Find where the given text appears and provide that cell's center as (x, y) coordinate. 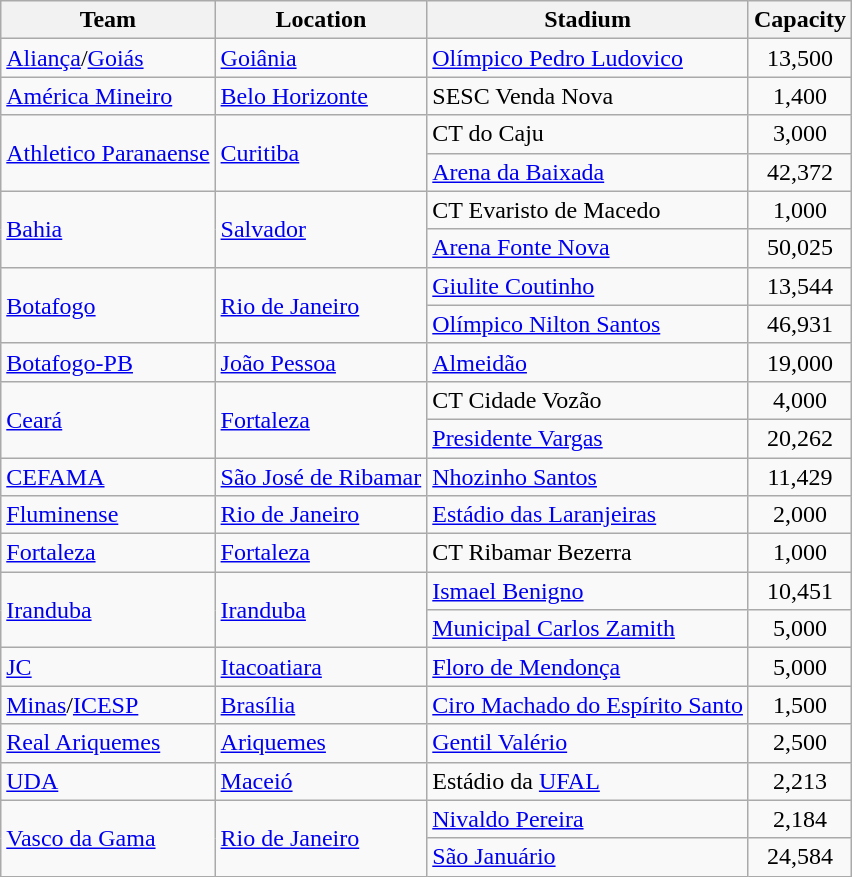
19,000 (800, 362)
Stadium (588, 20)
24,584 (800, 857)
Location (321, 20)
Vasco da Gama (108, 838)
Belo Horizonte (321, 96)
Itacoatiara (321, 667)
Fluminense (108, 515)
Capacity (800, 20)
42,372 (800, 172)
CEFAMA (108, 477)
2,000 (800, 515)
50,025 (800, 248)
3,000 (800, 134)
Botafogo (108, 305)
2,213 (800, 781)
Minas/ICESP (108, 705)
Municipal Carlos Zamith (588, 629)
Curitiba (321, 153)
Ciro Machado do Espírito Santo (588, 705)
Ismael Benigno (588, 591)
1,400 (800, 96)
UDA (108, 781)
Goiânia (321, 58)
SESC Venda Nova (588, 96)
2,500 (800, 743)
João Pessoa (321, 362)
CT do Caju (588, 134)
Giulite Coutinho (588, 286)
Team (108, 20)
Real Ariquemes (108, 743)
Bahia (108, 229)
4,000 (800, 400)
América Mineiro (108, 96)
1,500 (800, 705)
Olímpico Pedro Ludovico (588, 58)
10,451 (800, 591)
CT Ribamar Bezerra (588, 553)
13,544 (800, 286)
13,500 (800, 58)
Maceió (321, 781)
Arena da Baixada (588, 172)
Estádio da UFAL (588, 781)
Athletico Paranaense (108, 153)
11,429 (800, 477)
Arena Fonte Nova (588, 248)
Olímpico Nilton Santos (588, 324)
Botafogo-PB (108, 362)
Ceará (108, 419)
JC (108, 667)
20,262 (800, 438)
Gentil Valério (588, 743)
Salvador (321, 229)
Estádio das Laranjeiras (588, 515)
Nhozinho Santos (588, 477)
Floro de Mendonça (588, 667)
São José de Ribamar (321, 477)
Brasília (321, 705)
CT Evaristo de Macedo (588, 210)
Nivaldo Pereira (588, 819)
Almeidão (588, 362)
46,931 (800, 324)
Aliança/Goiás (108, 58)
Presidente Vargas (588, 438)
São Januário (588, 857)
2,184 (800, 819)
Ariquemes (321, 743)
CT Cidade Vozão (588, 400)
